From the cell containing the given text, extract its center point as [x, y] coordinate. 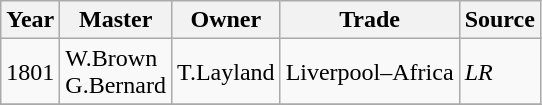
T.Layland [226, 72]
Source [500, 20]
Year [30, 20]
W.BrownG.Bernard [116, 72]
Owner [226, 20]
Liverpool–Africa [370, 72]
Trade [370, 20]
1801 [30, 72]
LR [500, 72]
Master [116, 20]
